Identify which cell holds the provided text, then report its [X, Y] central coordinate. 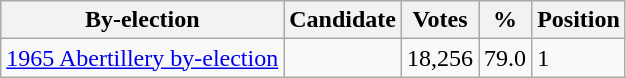
79.0 [506, 58]
% [506, 20]
18,256 [440, 58]
1 [579, 58]
Candidate [343, 20]
1965 Abertillery by-election [142, 58]
By-election [142, 20]
Position [579, 20]
Votes [440, 20]
